Locate the cell with the specified text and output its [X, Y] center coordinate. 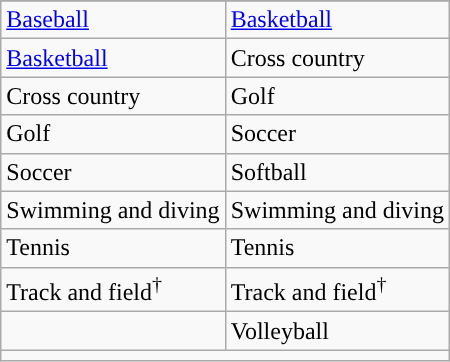
Baseball [113, 20]
Volleyball [337, 331]
Softball [337, 172]
